Output the (X, Y) coordinate of the center of the cell containing the given text.  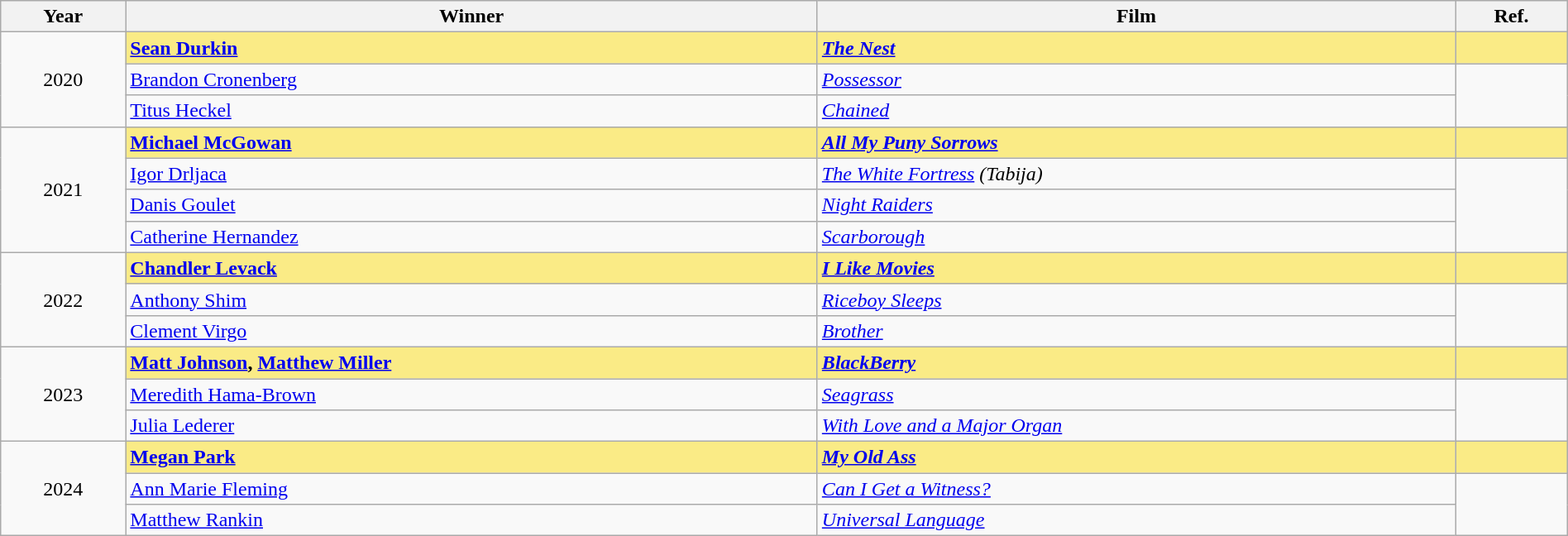
The Nest (1136, 48)
Possessor (1136, 79)
Igor Drljaca (471, 174)
Riceboy Sleeps (1136, 299)
2021 (63, 189)
I Like Movies (1136, 268)
BlackBerry (1136, 362)
Can I Get a Witness? (1136, 489)
Michael McGowan (471, 142)
Film (1136, 17)
2023 (63, 394)
Scarborough (1136, 237)
Matt Johnson, Matthew Miller (471, 362)
Megan Park (471, 457)
Universal Language (1136, 520)
Clement Virgo (471, 331)
Anthony Shim (471, 299)
Julia Lederer (471, 426)
Year (63, 17)
Brother (1136, 331)
2020 (63, 79)
Ref. (1512, 17)
Night Raiders (1136, 205)
My Old Ass (1136, 457)
Chained (1136, 111)
The White Fortress (Tabija) (1136, 174)
Matthew Rankin (471, 520)
Meredith Hama-Brown (471, 395)
Seagrass (1136, 395)
Ann Marie Fleming (471, 489)
Chandler Levack (471, 268)
Winner (471, 17)
Titus Heckel (471, 111)
Danis Goulet (471, 205)
Sean Durkin (471, 48)
2022 (63, 299)
2024 (63, 489)
Catherine Hernandez (471, 237)
All My Puny Sorrows (1136, 142)
Brandon Cronenberg (471, 79)
With Love and a Major Organ (1136, 426)
